Identify which cell holds the provided text, then report its (x, y) central coordinate. 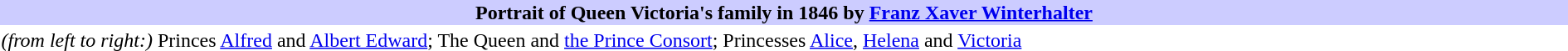
Portrait of Queen Victoria's family in 1846 by Franz Xaver Winterhalter (784, 13)
